Scan for the cell matching the given text and deliver its [X, Y] coordinate at center. 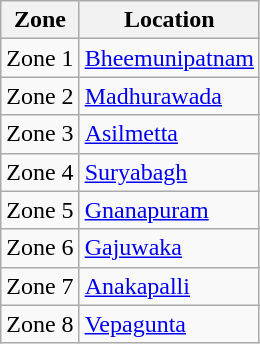
Zone [40, 20]
Zone 8 [40, 324]
Zone 5 [40, 210]
Gajuwaka [169, 248]
Vepagunta [169, 324]
Asilmetta [169, 134]
Zone 2 [40, 96]
Zone 1 [40, 58]
Madhurawada [169, 96]
Zone 4 [40, 172]
Anakapalli [169, 286]
Zone 7 [40, 286]
Gnanapuram [169, 210]
Bheemunipatnam [169, 58]
Suryabagh [169, 172]
Location [169, 20]
Zone 3 [40, 134]
Zone 6 [40, 248]
